Return [X, Y] of the center of cell containing provided text 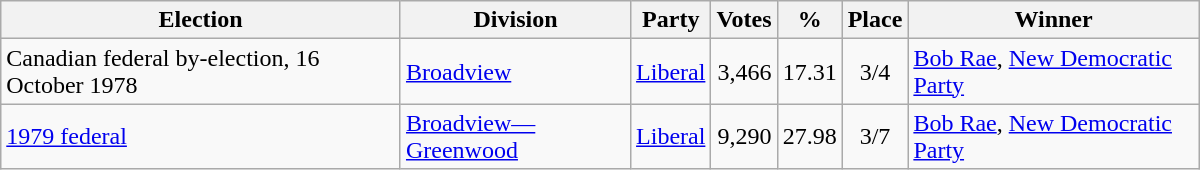
27.98 [810, 136]
Votes [744, 20]
Canadian federal by-election, 16 October 1978 [201, 72]
1979 federal [201, 136]
3/4 [875, 72]
Broadview—Greenwood [515, 136]
9,290 [744, 136]
17.31 [810, 72]
Winner [1054, 20]
Election [201, 20]
3/7 [875, 136]
Broadview [515, 72]
Party [671, 20]
% [810, 20]
3,466 [744, 72]
Division [515, 20]
Place [875, 20]
